Detect which cell encompasses the target text, then output its [X, Y] center coordinate. 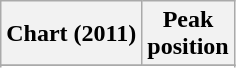
Peak position [188, 34]
Chart (2011) [72, 34]
